For the text-containing cell, return its midpoint in (X, Y) coordinate format. 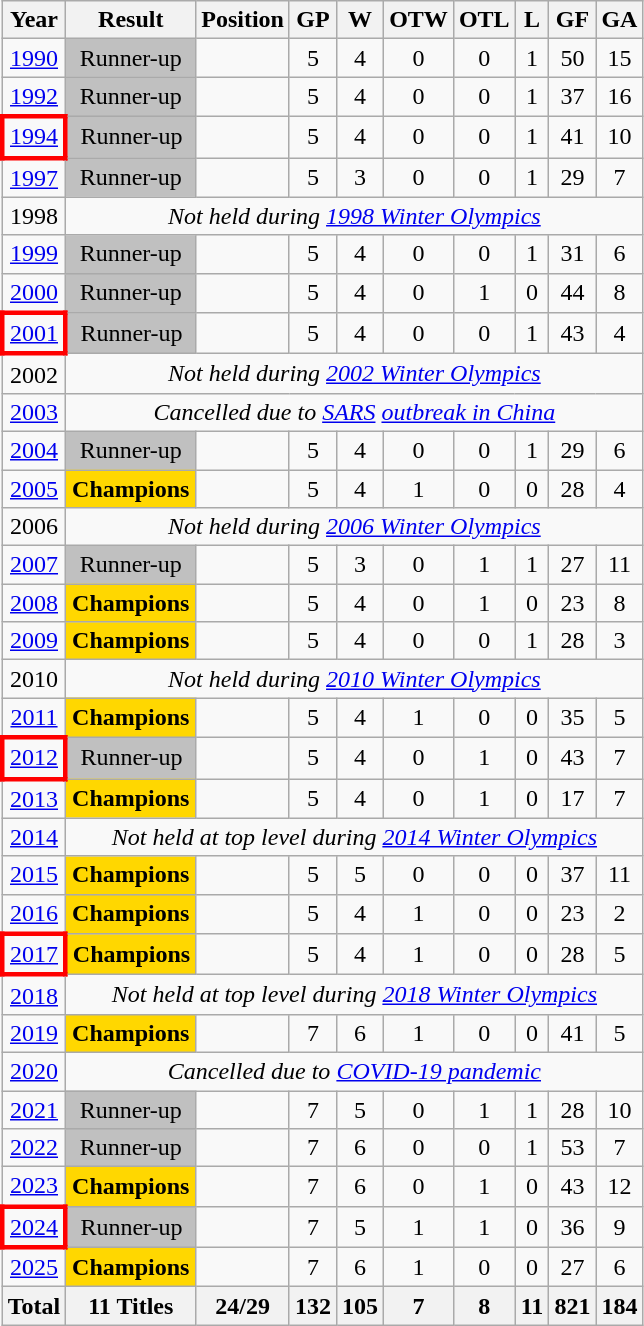
132 (312, 1306)
9 (620, 1226)
2019 (34, 1033)
Cancelled due to COVID-19 pandemic (354, 1071)
2016 (34, 914)
2014 (34, 837)
OTW (419, 20)
36 (572, 1226)
2023 (34, 1187)
2025 (34, 1267)
12 (620, 1187)
2022 (34, 1148)
53 (572, 1148)
2005 (34, 489)
Not held during 2006 Winter Olympics (354, 527)
Result (131, 20)
GF (572, 20)
1994 (34, 136)
1999 (34, 254)
2 (620, 914)
Not held during 1998 Winter Olympics (354, 216)
2001 (34, 334)
Cancelled due to SARS outbreak in China (354, 412)
2010 (34, 679)
2009 (34, 641)
Position (243, 20)
2012 (34, 758)
2021 (34, 1109)
Not held at top level during 2018 Winter Olympics (354, 995)
GA (620, 20)
821 (572, 1306)
Year (34, 20)
50 (572, 58)
1992 (34, 97)
17 (572, 798)
2008 (34, 603)
GP (312, 20)
184 (620, 1306)
16 (620, 97)
Not held at top level during 2014 Winter Olympics (354, 837)
2006 (34, 527)
15 (620, 58)
2020 (34, 1071)
2000 (34, 293)
2011 (34, 718)
105 (360, 1306)
2002 (34, 374)
35 (572, 718)
L (532, 20)
Not held during 2002 Winter Olympics (354, 374)
1997 (34, 178)
44 (572, 293)
2007 (34, 565)
1990 (34, 58)
11 Titles (131, 1306)
W (360, 20)
31 (572, 254)
Not held during 2010 Winter Olympics (354, 679)
2015 (34, 875)
24/29 (243, 1306)
2004 (34, 450)
2013 (34, 798)
Total (34, 1306)
2018 (34, 995)
2003 (34, 412)
OTL (484, 20)
2024 (34, 1226)
2017 (34, 954)
1998 (34, 216)
